Output the [x, y] coordinate of the center of the cell containing the given text.  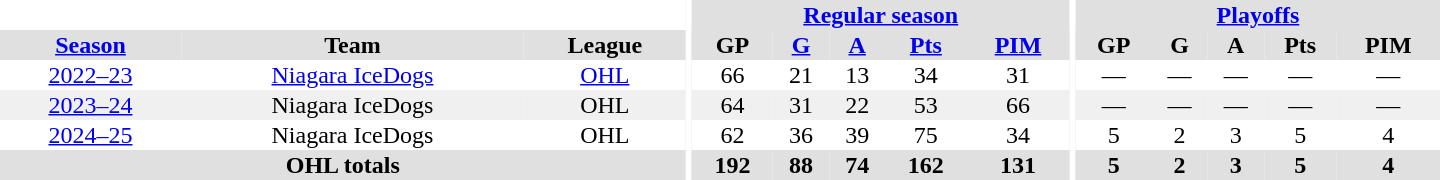
53 [926, 105]
2022–23 [90, 75]
22 [857, 105]
Playoffs [1258, 15]
192 [732, 165]
OHL totals [343, 165]
75 [926, 135]
88 [801, 165]
21 [801, 75]
39 [857, 135]
Team [352, 45]
2024–25 [90, 135]
74 [857, 165]
Regular season [881, 15]
64 [732, 105]
36 [801, 135]
131 [1018, 165]
League [605, 45]
162 [926, 165]
Season [90, 45]
13 [857, 75]
62 [732, 135]
2023–24 [90, 105]
